Determine the (x, y) coordinate at the center of the cell enclosing the given text.  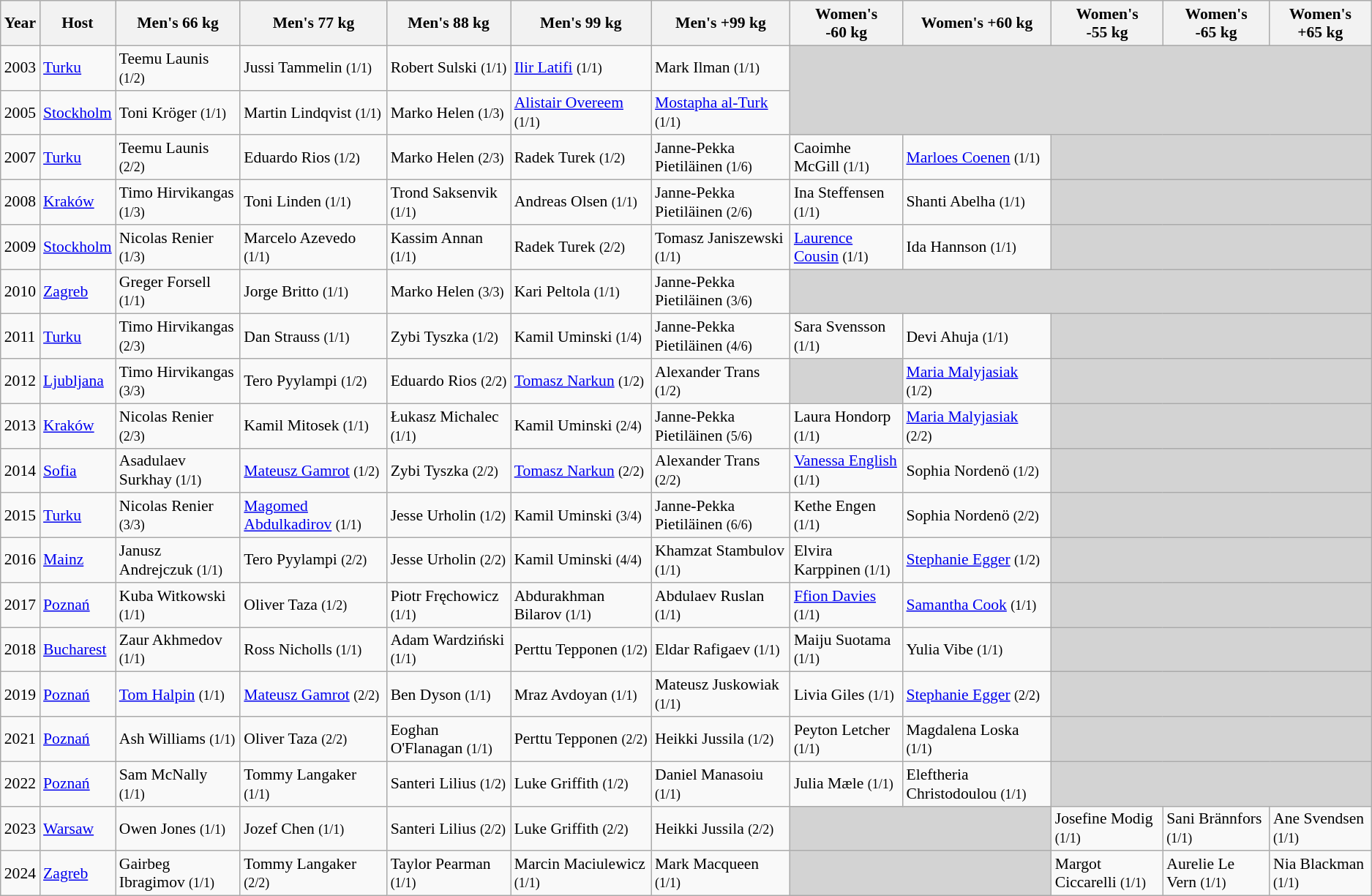
Radek Turek (1/2) (581, 158)
Tomasz Janiszewski (1/1) (721, 247)
Tom Halpin (1/1) (179, 694)
Łukasz Michalec (1/1) (449, 426)
2010 (20, 291)
Janne-Pekka Pietiläinen (1/6) (721, 158)
Janusz Andrejczuk (1/1) (179, 561)
Perttu Tepponen (2/2) (581, 739)
Toni Kröger (1/1) (179, 113)
2007 (20, 158)
Mateusz Gamrot (1/2) (313, 470)
Robert Sulski (1/1) (449, 67)
Alistair Overeem (1/1) (581, 113)
Jozef Chen (1/1) (313, 829)
Piotr Fręchowicz (1/1) (449, 605)
Jesse Urholin (2/2) (449, 561)
Owen Jones (1/1) (179, 829)
Nia Blackman (1/1) (1320, 874)
Tero Pyylampi (1/2) (313, 381)
Eduardo Rios (1/2) (313, 158)
Women's -55 kg (1108, 23)
Kamil Uminski (4/4) (581, 561)
Timo Hirvikangas (3/3) (179, 381)
Asadulaev Surkhay (1/1) (179, 470)
Mark Macqueen (1/1) (721, 874)
Kamil Uminski (3/4) (581, 515)
2023 (20, 829)
Josefine Modig (1/1) (1108, 829)
Tommy Langaker (1/1) (313, 783)
Kassim Annan (1/1) (449, 247)
2015 (20, 515)
Eldar Rafigaev (1/1) (721, 650)
Taylor Pearman (1/1) (449, 874)
Shanti Abelha (1/1) (976, 202)
Tomasz Narkun (1/2) (581, 381)
Kethe Engen (1/1) (847, 515)
Yulia Vibe (1/1) (976, 650)
Devi Ahuja (1/1) (976, 337)
Janne-Pekka Pietiläinen (4/6) (721, 337)
Radek Turek (2/2) (581, 247)
Women's +65 kg (1320, 23)
Daniel Manasoiu (1/1) (721, 783)
Sara Svensson (1/1) (847, 337)
2008 (20, 202)
Teemu Launis (2/2) (179, 158)
2014 (20, 470)
Ane Svendsen (1/1) (1320, 829)
Ida Hannson (1/1) (976, 247)
Kari Peltola (1/1) (581, 291)
Maiju Suotama (1/1) (847, 650)
Trond Saksenvik (1/1) (449, 202)
Elvira Karppinen (1/1) (847, 561)
Timo Hirvikangas (2/3) (179, 337)
Toni Linden (1/1) (313, 202)
Men's 88 kg (449, 23)
Mateusz Gamrot (2/2) (313, 694)
Men's 77 kg (313, 23)
Janne-Pekka Pietiläinen (2/6) (721, 202)
Greger Forsell (1/1) (179, 291)
Janne-Pekka Pietiläinen (5/6) (721, 426)
Year (20, 23)
Nicolas Renier (1/3) (179, 247)
Ben Dyson (1/1) (449, 694)
2012 (20, 381)
Ljubljana (78, 381)
Jesse Urholin (1/2) (449, 515)
Men's +99 kg (721, 23)
Heikki Jussila (2/2) (721, 829)
Gairbeg Ibragimov (1/1) (179, 874)
Nicolas Renier (2/3) (179, 426)
Ina Steffensen (1/1) (847, 202)
2016 (20, 561)
Tero Pyylampi (2/2) (313, 561)
Jussi Tammelin (1/1) (313, 67)
2003 (20, 67)
Tommy Langaker (2/2) (313, 874)
Mostapha al-Turk (1/1) (721, 113)
Marcelo Azevedo (1/1) (313, 247)
Marko Helen (1/3) (449, 113)
Oliver Taza (2/2) (313, 739)
2019 (20, 694)
Host (78, 23)
Perttu Tepponen (1/2) (581, 650)
Oliver Taza (1/2) (313, 605)
Tomasz Narkun (2/2) (581, 470)
Khamzat Stambulov (1/1) (721, 561)
Stephanie Egger (1/2) (976, 561)
Women's +60 kg (976, 23)
Maria Malyjasiak (1/2) (976, 381)
Zybi Tyszka (1/2) (449, 337)
Eoghan O'Flanagan (1/1) (449, 739)
Luke Griffith (2/2) (581, 829)
Sam McNally (1/1) (179, 783)
Marloes Coenen (1/1) (976, 158)
Santeri Lilius (2/2) (449, 829)
Kuba Witkowski (1/1) (179, 605)
Sani Brännfors (1/1) (1216, 829)
Alexander Trans (2/2) (721, 470)
Peyton Letcher (1/1) (847, 739)
Bucharest (78, 650)
Luke Griffith (1/2) (581, 783)
Caoimhe McGill (1/1) (847, 158)
Aurelie Le Vern (1/1) (1216, 874)
Ilir Latifi (1/1) (581, 67)
2024 (20, 874)
2013 (20, 426)
2021 (20, 739)
Kamil Uminski (1/4) (581, 337)
Kamil Uminski (2/4) (581, 426)
Men's 99 kg (581, 23)
Andreas Olsen (1/1) (581, 202)
Eduardo Rios (2/2) (449, 381)
Santeri Lilius (1/2) (449, 783)
Marcin Maciulewicz (1/1) (581, 874)
Mateusz Juskowiak (1/1) (721, 694)
Women's -65 kg (1216, 23)
Women's -60 kg (847, 23)
Laura Hondorp (1/1) (847, 426)
Vanessa English (1/1) (847, 470)
2018 (20, 650)
Mark Ilman (1/1) (721, 67)
Magomed Abdulkadirov (1/1) (313, 515)
Eleftheria Christodoulou (1/1) (976, 783)
Margot Ciccarelli (1/1) (1108, 874)
Ash Williams (1/1) (179, 739)
Janne-Pekka Pietiläinen (3/6) (721, 291)
Dan Strauss (1/1) (313, 337)
Samantha Cook (1/1) (976, 605)
2005 (20, 113)
Abdulaev Ruslan (1/1) (721, 605)
Marko Helen (2/3) (449, 158)
Nicolas Renier (3/3) (179, 515)
Sophia Nordenö (1/2) (976, 470)
Teemu Launis (1/2) (179, 67)
Ross Nicholls (1/1) (313, 650)
Abdurakhman Bilarov (1/1) (581, 605)
Sofia (78, 470)
Stephanie Egger (2/2) (976, 694)
Zybi Tyszka (2/2) (449, 470)
Men's 66 kg (179, 23)
Mraz Avdoyan (1/1) (581, 694)
Laurence Cousin (1/1) (847, 247)
Ffion Davies (1/1) (847, 605)
Jorge Britto (1/1) (313, 291)
Marko Helen (3/3) (449, 291)
Warsaw (78, 829)
Timo Hirvikangas (1/3) (179, 202)
2011 (20, 337)
Alexander Trans (1/2) (721, 381)
Livia Giles (1/1) (847, 694)
Kamil Mitosek (1/1) (313, 426)
Julia Mæle (1/1) (847, 783)
Adam Wardziński (1/1) (449, 650)
Zaur Akhmedov (1/1) (179, 650)
2009 (20, 247)
Magdalena Loska (1/1) (976, 739)
Mainz (78, 561)
Maria Malyjasiak (2/2) (976, 426)
Sophia Nordenö (2/2) (976, 515)
Heikki Jussila (1/2) (721, 739)
Janne-Pekka Pietiläinen (6/6) (721, 515)
2017 (20, 605)
Martin Lindqvist (1/1) (313, 113)
2022 (20, 783)
